Output the (x, y) coordinate of the center of the cell containing the given text.  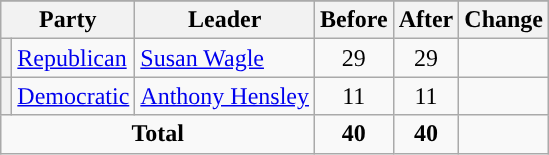
Before (354, 20)
Total (158, 134)
Party (68, 20)
After (426, 20)
Anthony Hensley (225, 96)
Change (504, 20)
Leader (225, 20)
Republican (74, 58)
Susan Wagle (225, 58)
Democratic (74, 96)
